Extract the [X, Y] coordinate from the center of the cell holding the provided text.  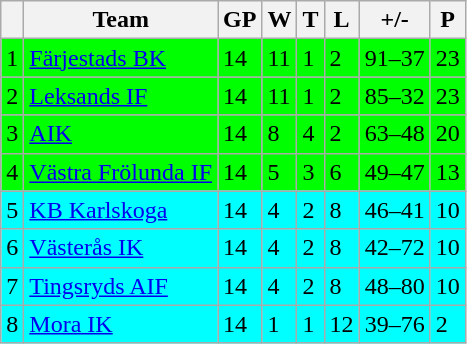
48–80 [394, 286]
Västerås IK [121, 248]
W [280, 20]
63–48 [394, 134]
12 [342, 324]
46–41 [394, 210]
7 [12, 286]
39–76 [394, 324]
91–37 [394, 58]
P [448, 20]
13 [448, 172]
85–32 [394, 96]
42–72 [394, 248]
T [310, 20]
Mora IK [121, 324]
49–47 [394, 172]
Leksands IF [121, 96]
Färjestads BK [121, 58]
GP [240, 20]
+/- [394, 20]
Västra Frölunda IF [121, 172]
KB Karlskoga [121, 210]
Team [121, 20]
20 [448, 134]
Tingsryds AIF [121, 286]
L [342, 20]
AIK [121, 134]
